Output the (x, y) coordinate of the center of the cell containing the given text.  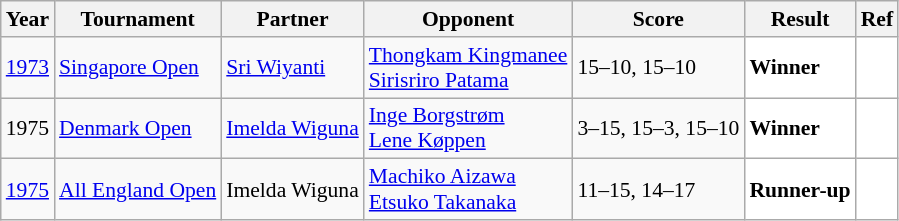
Score (658, 19)
Sri Wiyanti (292, 68)
All England Open (138, 190)
Opponent (468, 19)
1973 (28, 68)
Tournament (138, 19)
15–10, 15–10 (658, 68)
Singapore Open (138, 68)
Denmark Open (138, 128)
Ref (877, 19)
Partner (292, 19)
11–15, 14–17 (658, 190)
Machiko Aizawa Etsuko Takanaka (468, 190)
Inge Borgstrøm Lene Køppen (468, 128)
Runner-up (800, 190)
Year (28, 19)
3–15, 15–3, 15–10 (658, 128)
Thongkam Kingmanee Sirisriro Patama (468, 68)
Result (800, 19)
